Provide the (x, y) coordinate of the cell's center where the given text is located.  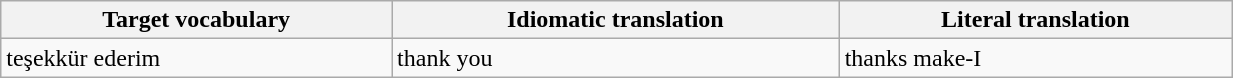
teşekkür ederim (196, 58)
thanks make-I (1036, 58)
Idiomatic translation (616, 20)
Literal translation (1036, 20)
Target vocabulary (196, 20)
thank you (616, 58)
